Pinpoint the cell where the given text exists, returning its (x, y) midpoint coordinate. 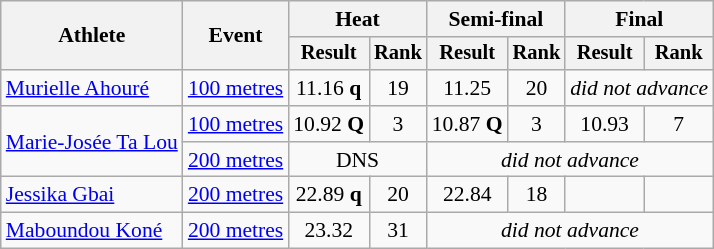
22.89 q (328, 195)
11.16 q (328, 88)
7 (678, 124)
Semi-final (496, 19)
Murielle Ahouré (92, 88)
Athlete (92, 36)
Heat (357, 19)
19 (398, 88)
10.87 Q (468, 124)
23.32 (328, 231)
Jessika Gbai (92, 195)
Event (236, 36)
Marie-Josée Ta Lou (92, 142)
22.84 (468, 195)
10.93 (604, 124)
DNS (357, 160)
Maboundou Koné (92, 231)
Final (639, 19)
18 (537, 195)
10.92 Q (328, 124)
31 (398, 231)
11.25 (468, 88)
